Capture the cell that displays the provided text and extract its [x, y] central coordinate. 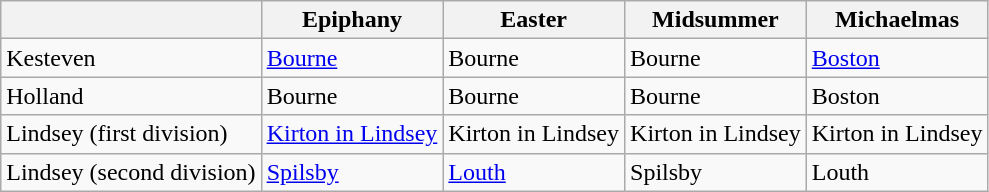
Kesteven [131, 58]
Epiphany [352, 20]
Midsummer [716, 20]
Easter [534, 20]
Michaelmas [897, 20]
Lindsey (second division) [131, 172]
Lindsey (first division) [131, 134]
Holland [131, 96]
